Pinpoint the cell where the given text exists, returning its [X, Y] midpoint coordinate. 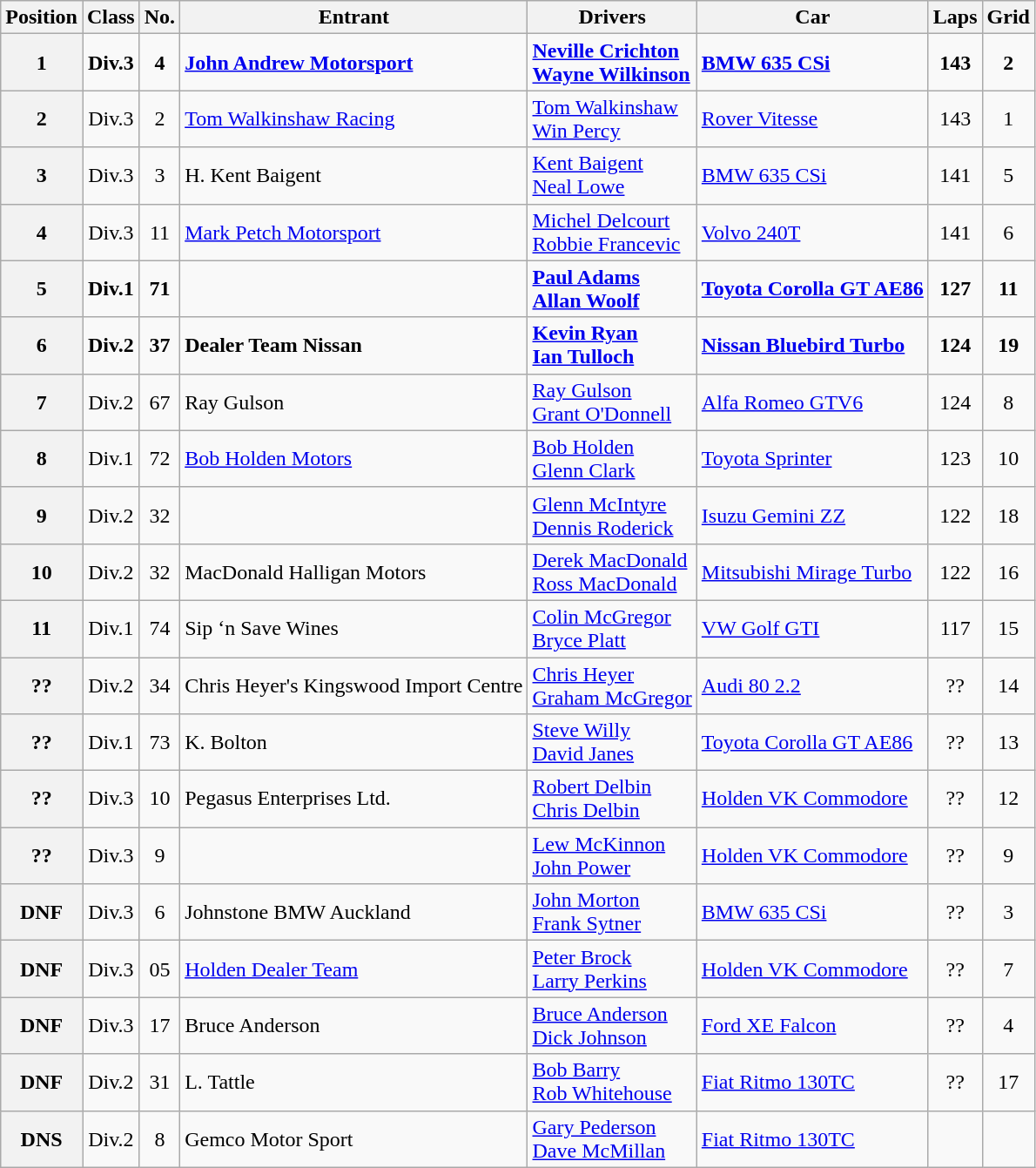
Drivers [612, 17]
Toyota Sprinter [812, 458]
Tom Walkinshaw Racing [353, 118]
Neville Crichton Wayne Wilkinson [612, 63]
Bruce Anderson [353, 1026]
05 [159, 969]
Glenn McIntyre Dennis Roderick [612, 516]
16 [1008, 571]
No. [159, 17]
Grid [1008, 17]
Chris Heyer Graham McGregor [612, 685]
MacDonald Halligan Motors [353, 571]
15 [1008, 629]
Paul Adams Allan Woolf [612, 289]
Michel Delcourt Robbie Francevic [612, 232]
Chris Heyer's Kingswood Import Centre [353, 685]
72 [159, 458]
DNS [42, 1139]
Mark Petch Motorsport [353, 232]
Mitsubishi Mirage Turbo [812, 571]
Ford XE Falcon [812, 1026]
Lew McKinnon John Power [612, 855]
Peter Brock Larry Perkins [612, 969]
Bob Holden Motors [353, 458]
Isuzu Gemini ZZ [812, 516]
34 [159, 685]
Tom Walkinshaw Win Percy [612, 118]
19 [1008, 345]
Position [42, 17]
14 [1008, 685]
31 [159, 1082]
Steve Willy David Janes [612, 742]
L. Tattle [353, 1082]
74 [159, 629]
Sip ‘n Save Wines [353, 629]
Entrant [353, 17]
Alfa Romeo GTV6 [812, 402]
73 [159, 742]
Class [111, 17]
123 [955, 458]
71 [159, 289]
18 [1008, 516]
Audi 80 2.2 [812, 685]
Kent Baigent Neal Lowe [612, 176]
Johnstone BMW Auckland [353, 913]
Ray Gulson Grant O'Donnell [612, 402]
John Morton Frank Sytner [612, 913]
Ray Gulson [353, 402]
127 [955, 289]
Derek MacDonald Ross MacDonald [612, 571]
67 [159, 402]
Car [812, 17]
K. Bolton [353, 742]
37 [159, 345]
Bob Holden Glenn Clark [612, 458]
Gary Pederson Dave McMillan [612, 1139]
Dealer Team Nissan [353, 345]
John Andrew Motorsport [353, 63]
Colin McGregor Bryce Platt [612, 629]
13 [1008, 742]
Robert Delbin Chris Delbin [612, 800]
Nissan Bluebird Turbo [812, 345]
Rover Vitesse [812, 118]
Bob Barry Rob Whitehouse [612, 1082]
Bruce Anderson Dick Johnson [612, 1026]
VW Golf GTI [812, 629]
Laps [955, 17]
Pegasus Enterprises Ltd. [353, 800]
H. Kent Baigent [353, 176]
Gemco Motor Sport [353, 1139]
117 [955, 629]
Holden Dealer Team [353, 969]
Volvo 240T [812, 232]
Kevin Ryan Ian Tulloch [612, 345]
12 [1008, 800]
